Pinpoint the cell where the given text exists, returning its [x, y] midpoint coordinate. 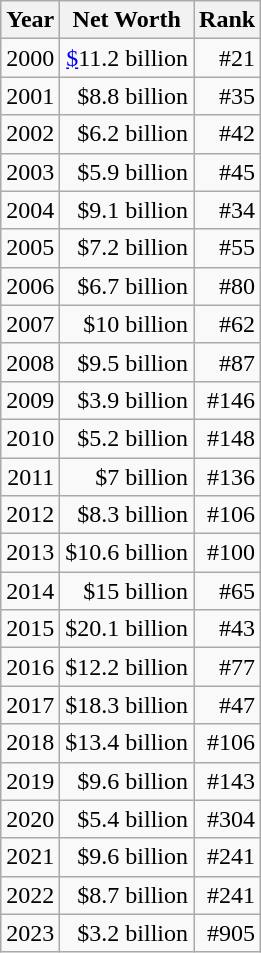
#34 [228, 210]
$5.4 billion [127, 819]
2015 [30, 629]
2007 [30, 324]
2016 [30, 667]
#148 [228, 438]
$10.6 billion [127, 553]
$7.2 billion [127, 248]
#43 [228, 629]
$5.2 billion [127, 438]
#143 [228, 781]
$3.9 billion [127, 400]
2020 [30, 819]
2000 [30, 58]
#136 [228, 477]
#55 [228, 248]
$5.9 billion [127, 172]
$9.1 billion [127, 210]
2009 [30, 400]
#21 [228, 58]
2010 [30, 438]
$10 billion [127, 324]
2022 [30, 895]
$13.4 billion [127, 743]
#62 [228, 324]
$8.8 billion [127, 96]
#47 [228, 705]
2008 [30, 362]
2004 [30, 210]
$3.2 billion [127, 933]
$18.3 billion [127, 705]
#100 [228, 553]
Year [30, 20]
2002 [30, 134]
$8.3 billion [127, 515]
#87 [228, 362]
2013 [30, 553]
Net Worth [127, 20]
$9.5 billion [127, 362]
2001 [30, 96]
2017 [30, 705]
2023 [30, 933]
#45 [228, 172]
2021 [30, 857]
#65 [228, 591]
2018 [30, 743]
#35 [228, 96]
2006 [30, 286]
2005 [30, 248]
$7 billion [127, 477]
$12.2 billion [127, 667]
$15 billion [127, 591]
2012 [30, 515]
$8.7 billion [127, 895]
#146 [228, 400]
#304 [228, 819]
#80 [228, 286]
Rank [228, 20]
2014 [30, 591]
2011 [30, 477]
#42 [228, 134]
#905 [228, 933]
#77 [228, 667]
$20.1 billion [127, 629]
2019 [30, 781]
$6.7 billion [127, 286]
$6.2 billion [127, 134]
$11.2 billion [127, 58]
2003 [30, 172]
